Determine the [X, Y] coordinate at the center of the cell enclosing the given text.  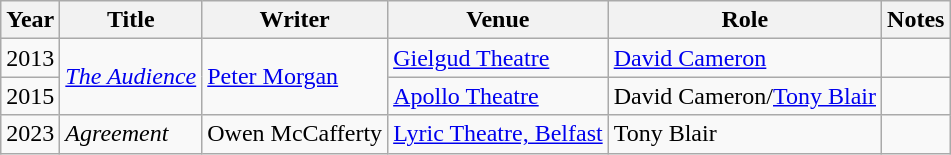
Notes [916, 20]
Writer [295, 20]
2013 [30, 58]
David Cameron/Tony Blair [744, 96]
Owen McCafferty [295, 134]
Year [30, 20]
Gielgud Theatre [498, 58]
2023 [30, 134]
2015 [30, 96]
Agreement [131, 134]
Tony Blair [744, 134]
Apollo Theatre [498, 96]
Peter Morgan [295, 77]
The Audience [131, 77]
Role [744, 20]
Venue [498, 20]
Title [131, 20]
Lyric Theatre, Belfast [498, 134]
David Cameron [744, 58]
